From the cell containing the given text, extract its center point as (x, y) coordinate. 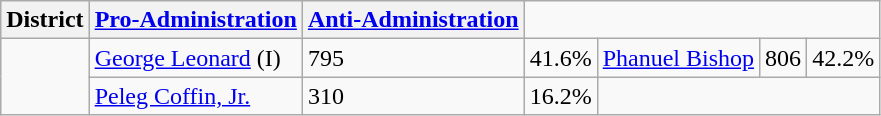
George Leonard (I) (196, 58)
Phanuel Bishop (678, 58)
Peleg Coffin, Jr. (196, 96)
795 (413, 58)
Anti-Administration (413, 20)
Pro-Administration (196, 20)
42.2% (844, 58)
310 (413, 96)
806 (784, 58)
16.2% (560, 96)
District (45, 20)
41.6% (560, 58)
